Detect which cell encompasses the target text, then output its [x, y] center coordinate. 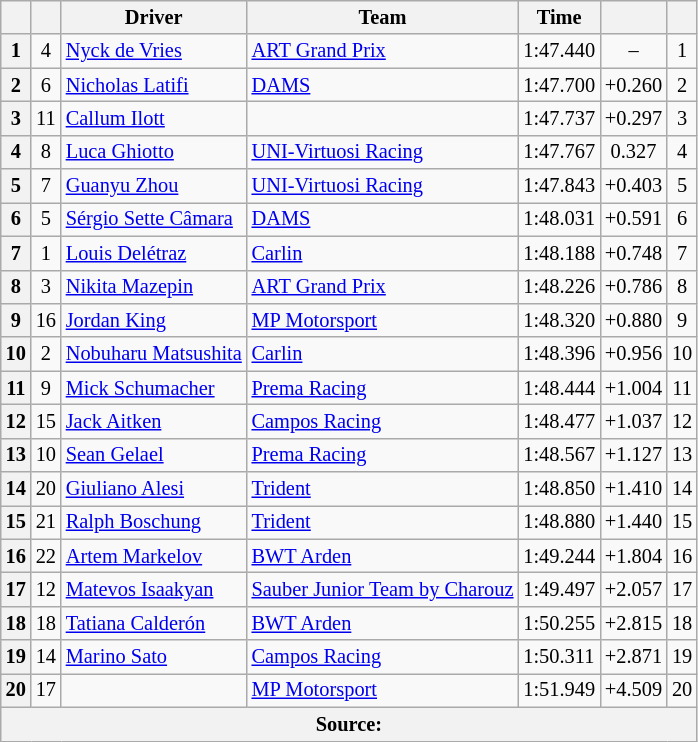
Luca Ghiotto [154, 152]
Nyck de Vries [154, 51]
1:48.396 [559, 354]
1:48.188 [559, 253]
1:47.700 [559, 85]
Marino Sato [154, 657]
0.327 [634, 152]
1:48.850 [559, 489]
+0.591 [634, 219]
Sean Gelael [154, 455]
+0.297 [634, 118]
+0.956 [634, 354]
1:48.320 [559, 320]
1:48.567 [559, 455]
+1.037 [634, 421]
1:47.440 [559, 51]
+1.804 [634, 556]
1:49.244 [559, 556]
+1.410 [634, 489]
Sauber Junior Team by Charouz [383, 589]
21 [46, 522]
1:50.311 [559, 657]
1:51.949 [559, 690]
Callum Ilott [154, 118]
Sérgio Sette Câmara [154, 219]
Matevos Isaakyan [154, 589]
1:48.226 [559, 287]
1:47.737 [559, 118]
1:47.767 [559, 152]
Nobuharu Matsushita [154, 354]
Tatiana Calderón [154, 623]
Guanyu Zhou [154, 186]
+0.786 [634, 287]
+1.440 [634, 522]
Nikita Mazepin [154, 287]
Jordan King [154, 320]
1:48.477 [559, 421]
+0.260 [634, 85]
Artem Markelov [154, 556]
+1.127 [634, 455]
Team [383, 17]
+0.748 [634, 253]
Driver [154, 17]
Jack Aitken [154, 421]
1:47.843 [559, 186]
Louis Delétraz [154, 253]
1:49.497 [559, 589]
Giuliano Alesi [154, 489]
1:48.444 [559, 388]
1:48.031 [559, 219]
22 [46, 556]
+2.057 [634, 589]
Source: [349, 724]
Time [559, 17]
+1.004 [634, 388]
1:50.255 [559, 623]
+2.871 [634, 657]
+0.403 [634, 186]
Mick Schumacher [154, 388]
1:48.880 [559, 522]
+0.880 [634, 320]
+2.815 [634, 623]
– [634, 51]
Ralph Boschung [154, 522]
+4.509 [634, 690]
Nicholas Latifi [154, 85]
